From the cell containing the given text, extract its center point as [X, Y] coordinate. 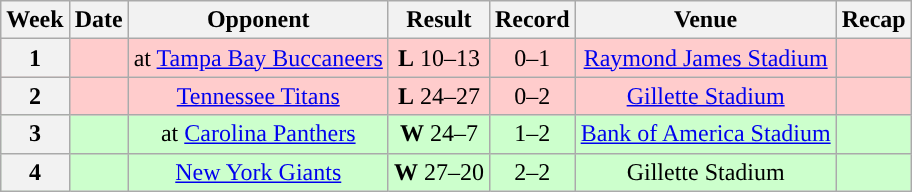
W 24–7 [438, 134]
Record [532, 20]
at Tampa Bay Buccaneers [258, 58]
Week [35, 20]
Raymond James Stadium [706, 58]
1 [35, 58]
0–1 [532, 58]
3 [35, 134]
Recap [874, 20]
New York Giants [258, 172]
Tennessee Titans [258, 96]
2–2 [532, 172]
Venue [706, 20]
at Carolina Panthers [258, 134]
L 10–13 [438, 58]
1–2 [532, 134]
0–2 [532, 96]
Date [98, 20]
4 [35, 172]
L 24–27 [438, 96]
Bank of America Stadium [706, 134]
W 27–20 [438, 172]
2 [35, 96]
Opponent [258, 20]
Result [438, 20]
